Pinpoint the cell where the given text exists, returning its [x, y] midpoint coordinate. 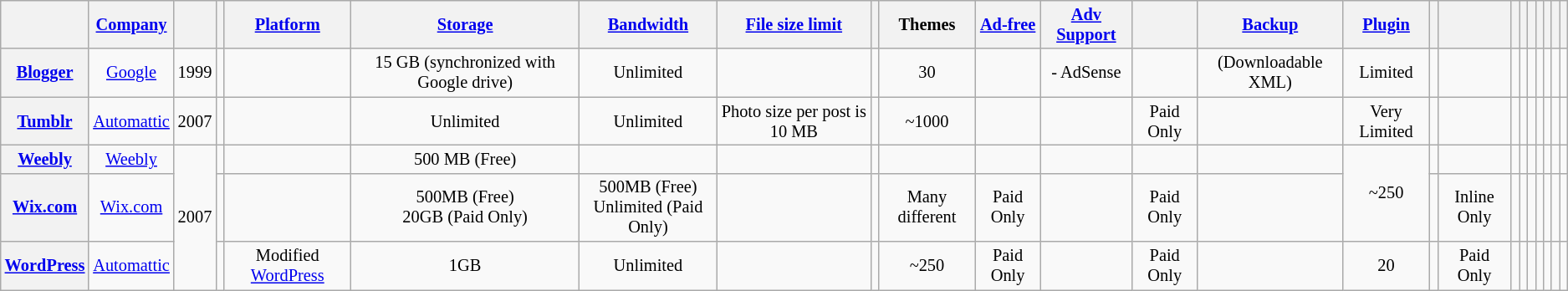
Platform [288, 24]
Very Limited [1387, 121]
File size limit [794, 24]
~1000 [927, 121]
Limited [1387, 73]
Blogger [45, 73]
Themes [927, 24]
500MB (Free)20GB (Paid Only) [465, 207]
Inline Only [1474, 207]
Photo size per post is 10 MB [794, 121]
Plugin [1387, 24]
Many different [927, 207]
Google [130, 73]
Tumblr [45, 121]
1999 [195, 73]
- AdSense [1085, 73]
Adv Support [1085, 24]
20 [1387, 266]
1GB [465, 266]
WordPress [45, 266]
Modified WordPress [288, 266]
30 [927, 73]
500 MB (Free) [465, 159]
(Downloadable XML) [1270, 73]
500MB (Free)Unlimited (Paid Only) [649, 207]
Storage [465, 24]
Company [130, 24]
Backup [1270, 24]
Ad-free [1008, 24]
Bandwidth [649, 24]
15 GB (synchronized with Google drive) [465, 73]
